Capture the cell that displays the provided text and extract its (X, Y) central coordinate. 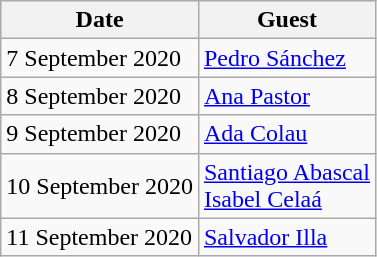
Ada Colau (286, 134)
9 September 2020 (100, 134)
Salvador Illa (286, 237)
Guest (286, 20)
8 September 2020 (100, 96)
7 September 2020 (100, 58)
Date (100, 20)
Pedro Sánchez (286, 58)
10 September 2020 (100, 186)
Santiago AbascalIsabel Celaá (286, 186)
Ana Pastor (286, 96)
11 September 2020 (100, 237)
